Capture the cell that displays the provided text and extract its [X, Y] central coordinate. 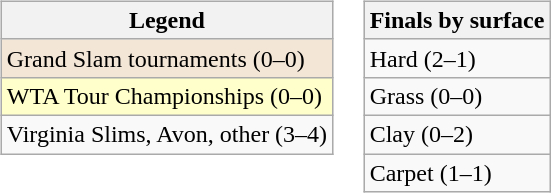
WTA Tour Championships (0–0) [166, 96]
Carpet (1–1) [457, 173]
Virginia Slims, Avon, other (3–4) [166, 134]
Legend [166, 20]
Grass (0–0) [457, 96]
Grand Slam tournaments (0–0) [166, 58]
Finals by surface [457, 20]
Hard (2–1) [457, 58]
Clay (0–2) [457, 134]
